Return the [X, Y] coordinate for the center point of the cell that contains the specified text.  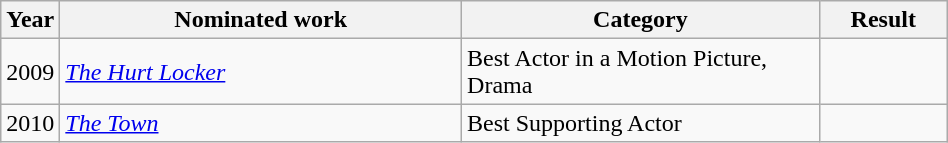
Category [641, 20]
Best Actor in a Motion Picture, Drama [641, 72]
The Town [261, 123]
2009 [30, 72]
Nominated work [261, 20]
The Hurt Locker [261, 72]
Best Supporting Actor [641, 123]
2010 [30, 123]
Result [883, 20]
Year [30, 20]
